For the text-containing cell, return its midpoint in [X, Y] coordinate format. 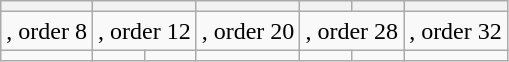
, order 20 [248, 31]
, order 32 [456, 31]
, order 28 [352, 31]
, order 8 [47, 31]
, order 12 [144, 31]
